From the cell containing the given text, extract its center point as [x, y] coordinate. 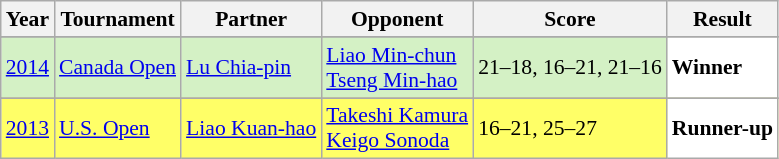
2014 [28, 68]
Liao Min-chun Tseng Min-hao [397, 68]
Tournament [118, 19]
Lu Chia-pin [251, 68]
Opponent [397, 19]
Score [570, 19]
Winner [722, 68]
Canada Open [118, 68]
Runner-up [722, 128]
Result [722, 19]
Partner [251, 19]
Takeshi Kamura Keigo Sonoda [397, 128]
U.S. Open [118, 128]
2013 [28, 128]
21–18, 16–21, 21–16 [570, 68]
16–21, 25–27 [570, 128]
Liao Kuan-hao [251, 128]
Year [28, 19]
